Detect which cell encompasses the target text, then output its (x, y) center coordinate. 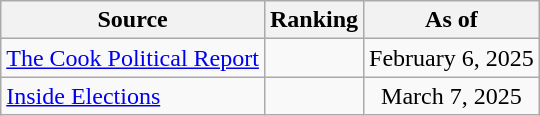
The Cook Political Report (133, 58)
Ranking (314, 20)
February 6, 2025 (452, 58)
March 7, 2025 (452, 96)
As of (452, 20)
Source (133, 20)
Inside Elections (133, 96)
